Scan for the cell matching the given text and deliver its [x, y] coordinate at center. 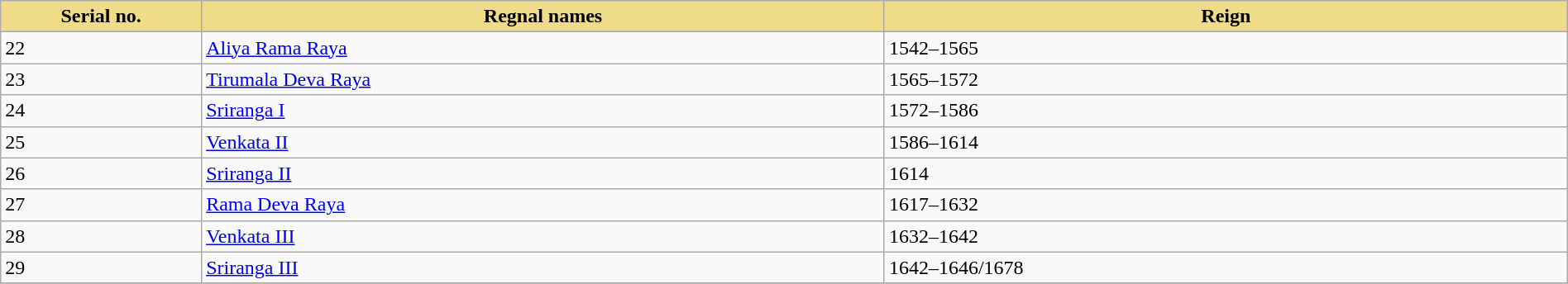
Reign [1226, 17]
23 [101, 79]
Rama Deva Raya [543, 205]
Tirumala Deva Raya [543, 79]
Sriranga I [543, 111]
1572–1586 [1226, 111]
Aliya Rama Raya [543, 48]
1617–1632 [1226, 205]
25 [101, 142]
22 [101, 48]
Serial no. [101, 17]
29 [101, 267]
Sriranga II [543, 173]
1586–1614 [1226, 142]
1614 [1226, 173]
24 [101, 111]
27 [101, 205]
28 [101, 236]
1565–1572 [1226, 79]
Venkata II [543, 142]
Sriranga III [543, 267]
1542–1565 [1226, 48]
1632–1642 [1226, 236]
1642–1646/1678 [1226, 267]
Venkata III [543, 236]
26 [101, 173]
Regnal names [543, 17]
